Capture the cell that displays the provided text and extract its [X, Y] central coordinate. 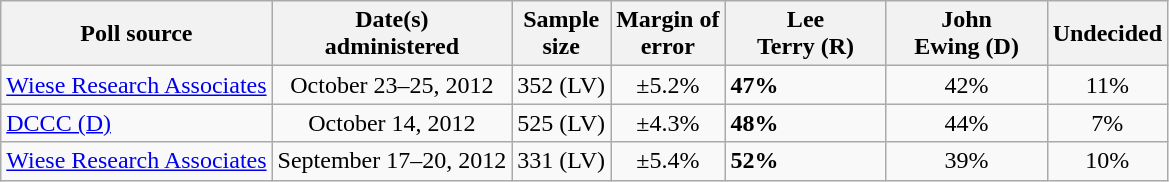
Margin of error [668, 34]
LeeTerry (R) [806, 34]
331 (LV) [562, 161]
Date(s)administered [392, 34]
October 23–25, 2012 [392, 85]
52% [806, 161]
Poll source [136, 34]
525 (LV) [562, 123]
11% [1107, 85]
±4.3% [668, 123]
42% [966, 85]
Undecided [1107, 34]
352 (LV) [562, 85]
JohnEwing (D) [966, 34]
44% [966, 123]
±5.2% [668, 85]
47% [806, 85]
September 17–20, 2012 [392, 161]
39% [966, 161]
DCCC (D) [136, 123]
7% [1107, 123]
±5.4% [668, 161]
Samplesize [562, 34]
48% [806, 123]
10% [1107, 161]
October 14, 2012 [392, 123]
